Pinpoint the cell where the given text exists, returning its [X, Y] midpoint coordinate. 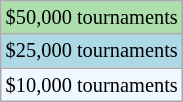
$10,000 tournaments [92, 85]
$25,000 tournaments [92, 51]
$50,000 tournaments [92, 17]
